Capture the cell that displays the provided text and extract its (X, Y) central coordinate. 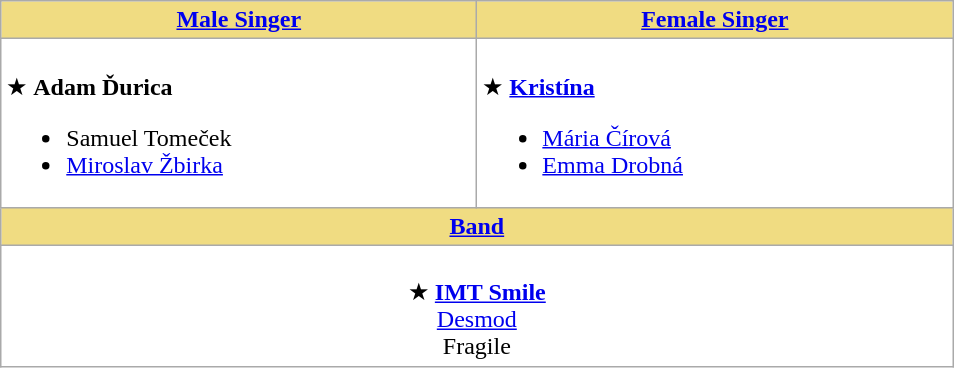
Band (477, 226)
★ KristínaMária ČírováEmma Drobná (715, 124)
Female Singer (715, 20)
★ Adam ĎuricaSamuel TomečekMiroslav Žbirka (239, 124)
Male Singer (239, 20)
★ IMT Smile Desmod Fragile (477, 306)
